Extract the [X, Y] coordinate from the center of the cell holding the provided text.  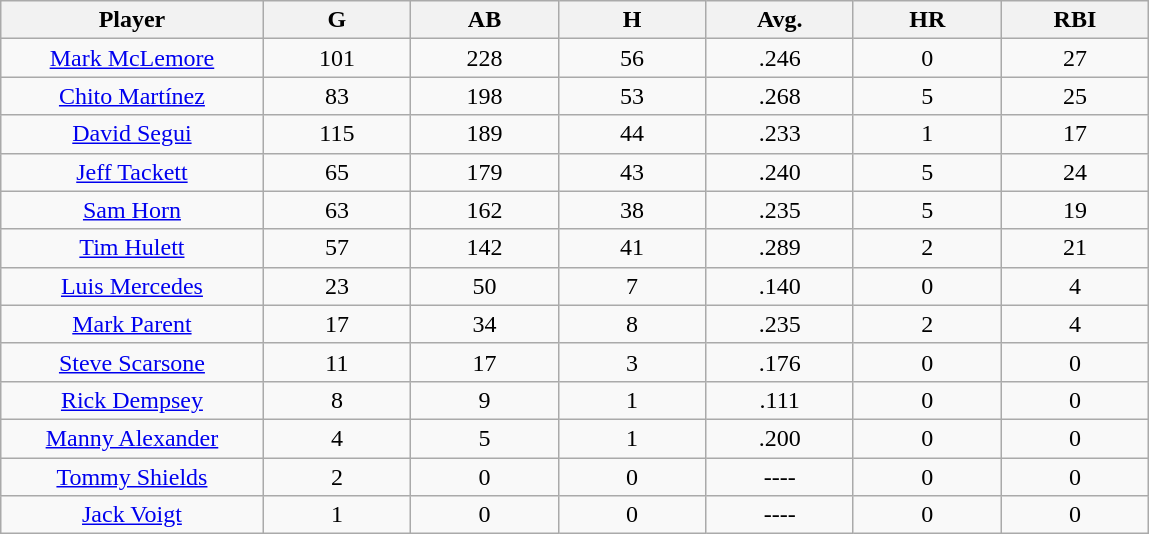
Chito Martínez [132, 96]
83 [337, 96]
Mark McLemore [132, 58]
53 [632, 96]
41 [632, 248]
34 [485, 324]
David Segui [132, 134]
162 [485, 210]
.111 [780, 400]
.246 [780, 58]
Avg. [780, 20]
.289 [780, 248]
H [632, 20]
Tim Hulett [132, 248]
23 [337, 286]
142 [485, 248]
101 [337, 58]
57 [337, 248]
Rick Dempsey [132, 400]
Mark Parent [132, 324]
56 [632, 58]
189 [485, 134]
RBI [1075, 20]
Jeff Tackett [132, 172]
7 [632, 286]
Steve Scarsone [132, 362]
.268 [780, 96]
44 [632, 134]
179 [485, 172]
228 [485, 58]
AB [485, 20]
38 [632, 210]
G [337, 20]
65 [337, 172]
.176 [780, 362]
24 [1075, 172]
.140 [780, 286]
9 [485, 400]
63 [337, 210]
.233 [780, 134]
.200 [780, 438]
50 [485, 286]
25 [1075, 96]
115 [337, 134]
198 [485, 96]
11 [337, 362]
21 [1075, 248]
Jack Voigt [132, 515]
Sam Horn [132, 210]
43 [632, 172]
Player [132, 20]
.240 [780, 172]
Luis Mercedes [132, 286]
3 [632, 362]
HR [927, 20]
27 [1075, 58]
Tommy Shields [132, 477]
19 [1075, 210]
Manny Alexander [132, 438]
